For the text-containing cell, return its midpoint in (x, y) coordinate format. 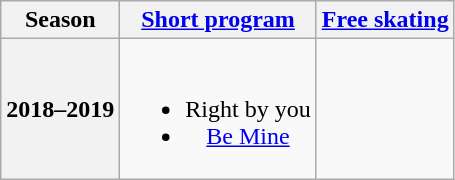
2018–2019 (60, 109)
Right by you Be Mine (218, 109)
Short program (218, 20)
Free skating (385, 20)
Season (60, 20)
